Provide the (x, y) coordinate of the cell's center where the given text is located.  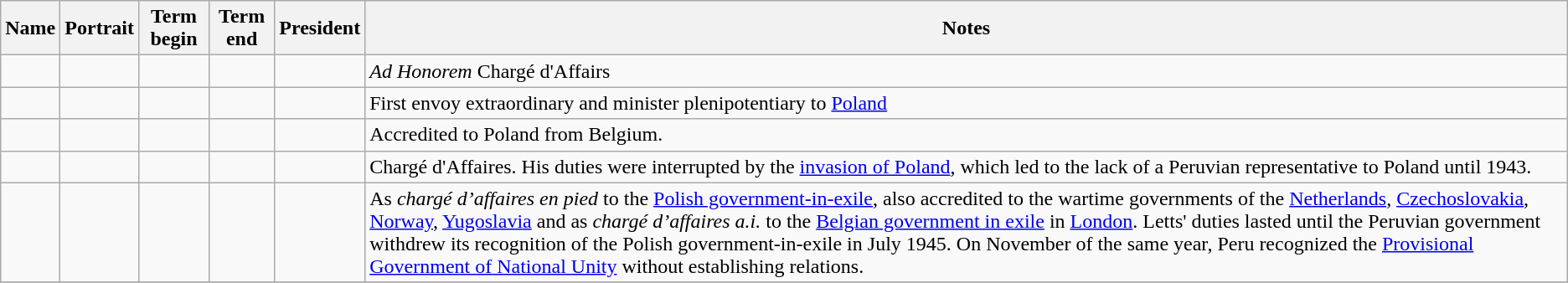
Accredited to Poland from Belgium. (967, 135)
Name (30, 28)
President (320, 28)
First envoy extraordinary and minister plenipotentiary to Poland (967, 103)
Ad Honorem Chargé d'Affairs (967, 71)
Term begin (173, 28)
Notes (967, 28)
Chargé d'Affaires. His duties were interrupted by the invasion of Poland, which led to the lack of a Peruvian representative to Poland until 1943. (967, 167)
Portrait (100, 28)
Term end (242, 28)
